For the text-containing cell, return its midpoint in (x, y) coordinate format. 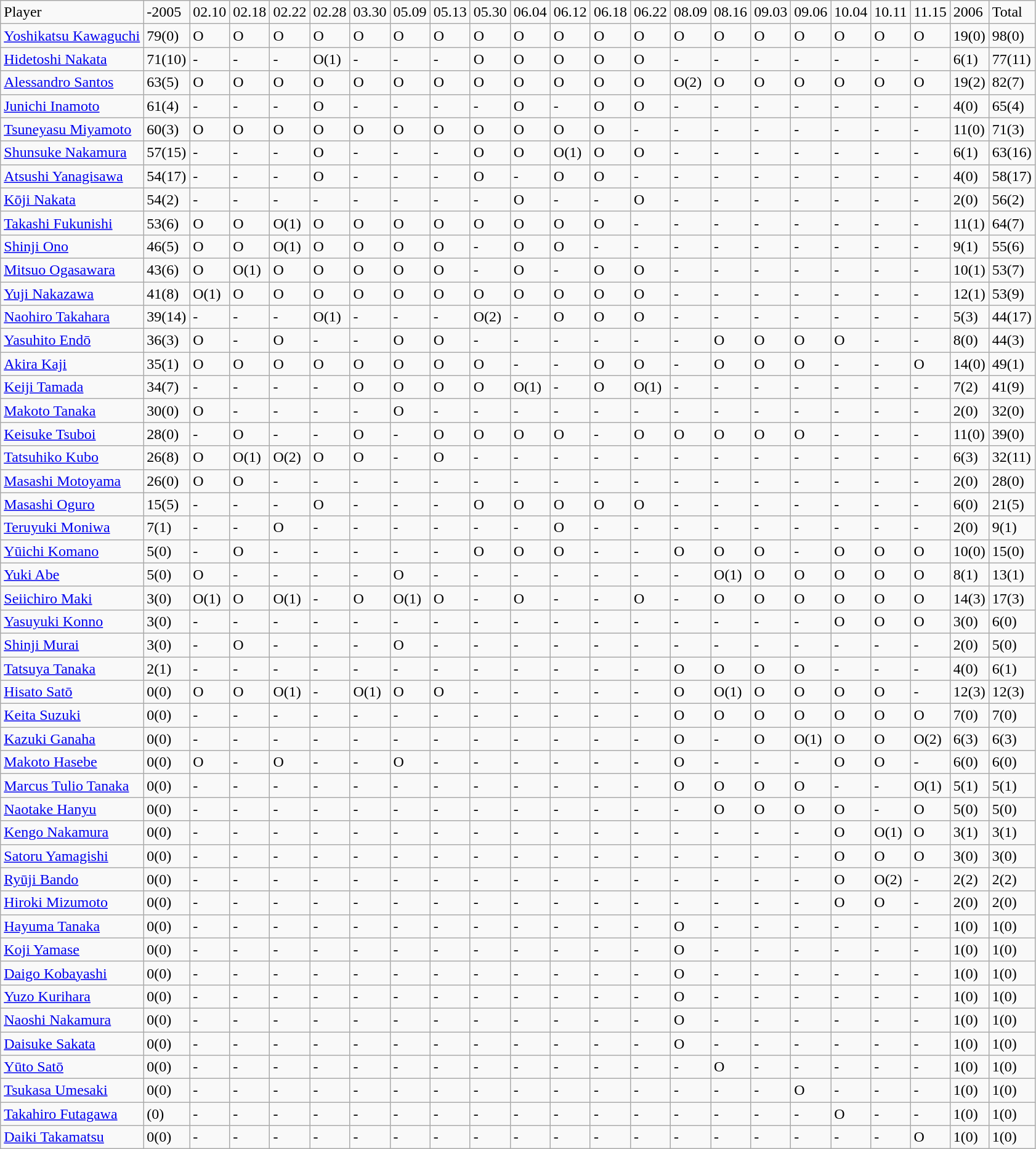
41(8) (166, 294)
Tatsuya Tanaka (72, 668)
21(5) (1011, 504)
7(1) (166, 528)
11.15 (930, 12)
35(1) (166, 364)
32(0) (1011, 411)
Hidetoshi Nakata (72, 59)
19(2) (969, 83)
39(14) (166, 317)
06.04 (530, 12)
41(9) (1011, 387)
55(6) (1011, 246)
43(6) (166, 270)
Masashi Motoyama (72, 481)
77(11) (1011, 59)
54(2) (166, 200)
Ryūji Bando (72, 879)
57(15) (166, 153)
06.22 (650, 12)
10(1) (969, 270)
10.11 (891, 12)
06.12 (570, 12)
Satoru Yamagishi (72, 856)
17(3) (1011, 598)
26(0) (166, 481)
49(1) (1011, 364)
02.22 (289, 12)
Naoshi Nakamura (72, 1020)
06.18 (610, 12)
32(11) (1011, 458)
Mitsuo Ogasawara (72, 270)
65(4) (1011, 106)
03.30 (370, 12)
05.09 (410, 12)
63(16) (1011, 153)
13(1) (1011, 574)
8(0) (969, 341)
09.03 (771, 12)
Naotake Hanyu (72, 809)
Daisuke Sakata (72, 1044)
Yoshikatsu Kawaguchi (72, 36)
08.09 (691, 12)
Takahiro Futagawa (72, 1114)
-2005 (166, 12)
Akira Kaji (72, 364)
Keiji Tamada (72, 387)
Alessandro Santos (72, 83)
56(2) (1011, 200)
02.28 (330, 12)
Hisato Satō (72, 692)
11(1) (969, 223)
Masashi Oguro (72, 504)
61(4) (166, 106)
Daiki Takamatsu (72, 1137)
19(0) (969, 36)
53(6) (166, 223)
Total (1011, 12)
Yuji Nakazawa (72, 294)
82(7) (1011, 83)
98(0) (1011, 36)
79(0) (166, 36)
36(3) (166, 341)
Yuki Abe (72, 574)
54(17) (166, 176)
Atsushi Yanagisawa (72, 176)
Yūto Satō (72, 1067)
Junichi Inamoto (72, 106)
71(3) (1011, 129)
Marcus Tulio Tanaka (72, 786)
02.18 (250, 12)
Makoto Tanaka (72, 411)
63(5) (166, 83)
15(0) (1011, 551)
44(3) (1011, 341)
71(10) (166, 59)
2006 (969, 12)
Yasuhito Endō (72, 341)
05.13 (450, 12)
Shinji Ono (72, 246)
Hayuma Tanaka (72, 926)
2(1) (166, 668)
5(3) (969, 317)
34(7) (166, 387)
Kōji Nakata (72, 200)
Tsukasa Umesaki (72, 1091)
Shinji Murai (72, 645)
Tsuneyasu Miyamoto (72, 129)
30(0) (166, 411)
Yūichi Komano (72, 551)
08.16 (730, 12)
44(17) (1011, 317)
58(17) (1011, 176)
Koji Yamase (72, 949)
Makoto Hasebe (72, 762)
Naohiro Takahara (72, 317)
Kengo Nakamura (72, 833)
Kazuki Ganaha (72, 739)
Player (72, 12)
8(1) (969, 574)
39(0) (1011, 434)
60(3) (166, 129)
7(2) (969, 387)
Tatsuhiko Kubo (72, 458)
Takashi Fukunishi (72, 223)
10.04 (851, 12)
Yuzo Kurihara (72, 996)
Daigo Kobayashi (72, 973)
Teruyuki Moniwa (72, 528)
12(1) (969, 294)
64(7) (1011, 223)
(0) (166, 1114)
46(5) (166, 246)
53(9) (1011, 294)
Hiroki Mizumoto (72, 903)
15(5) (166, 504)
05.30 (490, 12)
10(0) (969, 551)
09.06 (811, 12)
26(8) (166, 458)
14(0) (969, 364)
53(7) (1011, 270)
Seiichiro Maki (72, 598)
Keita Suzuki (72, 716)
Keisuke Tsuboi (72, 434)
14(3) (969, 598)
Shunsuke Nakamura (72, 153)
Yasuyuki Konno (72, 621)
02.10 (209, 12)
